Return the [X, Y] coordinate for the center point of the cell that contains the specified text.  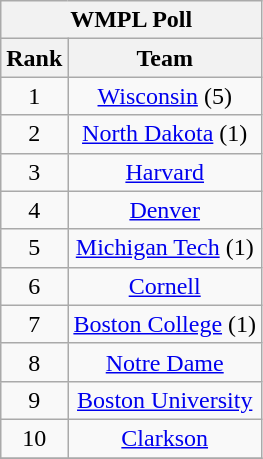
9 [34, 400]
Michigan Tech (1) [165, 248]
Boston University [165, 400]
1 [34, 96]
2 [34, 134]
Rank [34, 58]
3 [34, 172]
Clarkson [165, 438]
Cornell [165, 286]
Team [165, 58]
10 [34, 438]
8 [34, 362]
4 [34, 210]
WMPL Poll [132, 20]
Denver [165, 210]
North Dakota (1) [165, 134]
6 [34, 286]
Notre Dame [165, 362]
7 [34, 324]
5 [34, 248]
Harvard [165, 172]
Wisconsin (5) [165, 96]
Boston College (1) [165, 324]
